Scan for the cell matching the given text and deliver its (X, Y) coordinate at center. 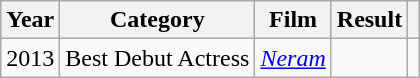
Year (30, 20)
2013 (30, 58)
Category (158, 20)
Film (293, 20)
Neram (293, 58)
Result (369, 20)
Best Debut Actress (158, 58)
